For the text-containing cell, return its midpoint in (X, Y) coordinate format. 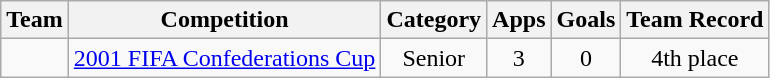
Competition (224, 20)
Senior (434, 58)
3 (519, 58)
Category (434, 20)
Apps (519, 20)
Team (35, 20)
Team Record (695, 20)
2001 FIFA Confederations Cup (224, 58)
4th place (695, 58)
Goals (586, 20)
0 (586, 58)
